Scan for the cell matching the given text and deliver its (X, Y) coordinate at center. 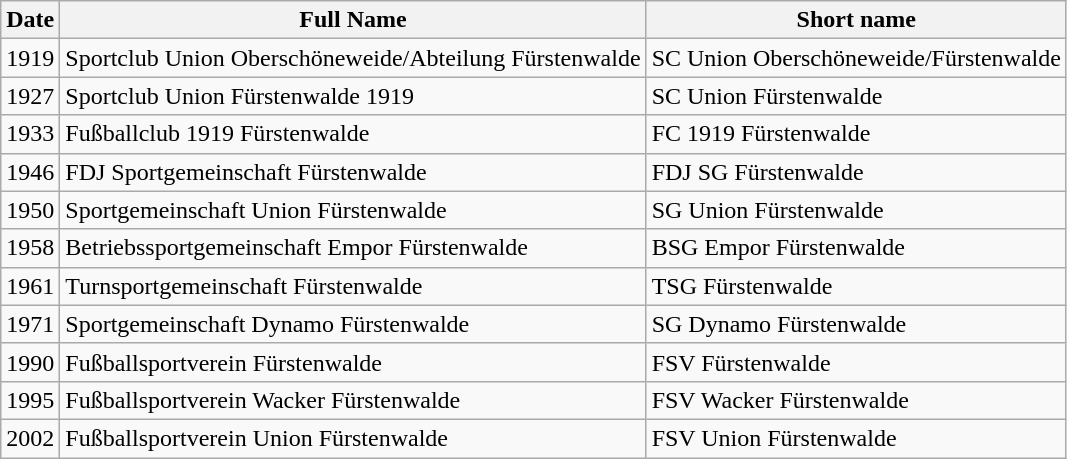
Fußballsportverein Fürstenwalde (353, 362)
FSV Fürstenwalde (856, 362)
Sportgemeinschaft Dynamo Fürstenwalde (353, 324)
FSV Wacker Fürstenwalde (856, 400)
1933 (30, 134)
Short name (856, 20)
Sportgemeinschaft Union Fürstenwalde (353, 210)
Betriebssportgemeinschaft Empor Fürstenwalde (353, 248)
SG Dynamo Fürstenwalde (856, 324)
Sportclub Union Oberschöneweide/Abteilung Fürstenwalde (353, 58)
2002 (30, 438)
1927 (30, 96)
FSV Union Fürstenwalde (856, 438)
BSG Empor Fürstenwalde (856, 248)
1971 (30, 324)
1919 (30, 58)
FC 1919 Fürstenwalde (856, 134)
Sportclub Union Fürstenwalde 1919 (353, 96)
1961 (30, 286)
SG Union Fürstenwalde (856, 210)
SC Union Oberschöneweide/Fürstenwalde (856, 58)
Full Name (353, 20)
Fußballsportverein Union Fürstenwalde (353, 438)
Fußballsportverein Wacker Fürstenwalde (353, 400)
1995 (30, 400)
TSG Fürstenwalde (856, 286)
1990 (30, 362)
1958 (30, 248)
SC Union Fürstenwalde (856, 96)
Fußballclub 1919 Fürstenwalde (353, 134)
FDJ Sportgemeinschaft Fürstenwalde (353, 172)
Date (30, 20)
Turnsportgemeinschaft Fürstenwalde (353, 286)
1946 (30, 172)
1950 (30, 210)
FDJ SG Fürstenwalde (856, 172)
